Identify which cell holds the provided text, then report its [x, y] central coordinate. 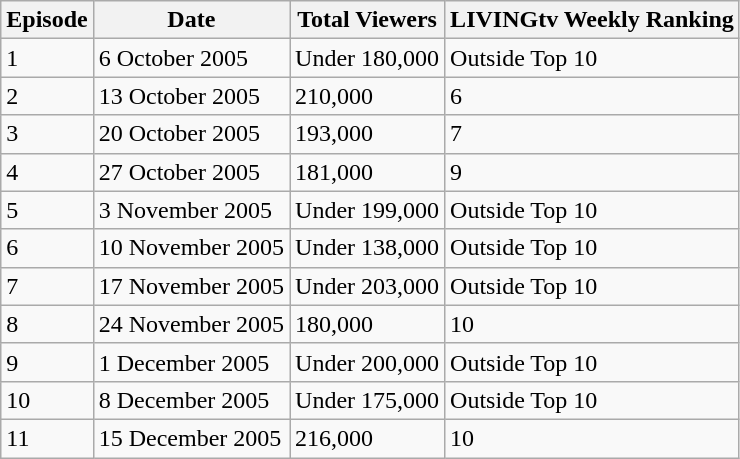
1 December 2005 [191, 362]
6 October 2005 [191, 58]
Under 138,000 [368, 248]
4 [47, 172]
20 October 2005 [191, 134]
2 [47, 96]
193,000 [368, 134]
3 [47, 134]
10 November 2005 [191, 248]
Under 203,000 [368, 286]
8 [47, 324]
181,000 [368, 172]
Under 180,000 [368, 58]
180,000 [368, 324]
5 [47, 210]
210,000 [368, 96]
Episode [47, 20]
Under 199,000 [368, 210]
Under 175,000 [368, 400]
LIVINGtv Weekly Ranking [592, 20]
3 November 2005 [191, 210]
Under 200,000 [368, 362]
1 [47, 58]
27 October 2005 [191, 172]
13 October 2005 [191, 96]
17 November 2005 [191, 286]
8 December 2005 [191, 400]
Date [191, 20]
216,000 [368, 438]
11 [47, 438]
24 November 2005 [191, 324]
15 December 2005 [191, 438]
Total Viewers [368, 20]
